Determine the (X, Y) coordinate at the center of the cell enclosing the given text.  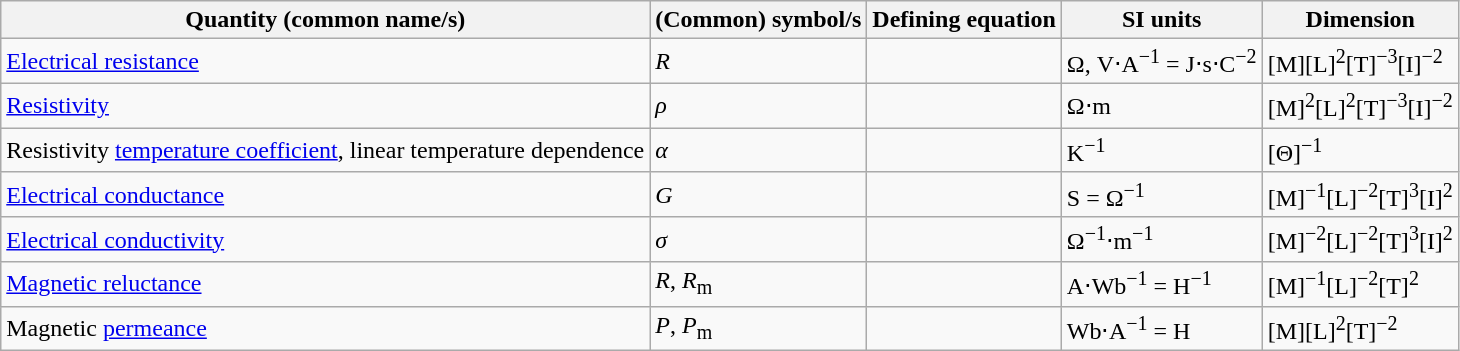
A⋅Wb−1 = H−1 (1162, 284)
SI units (1162, 20)
Electrical conductivity (326, 240)
Electrical conductance (326, 194)
R, Rm (758, 284)
R (758, 62)
S = Ω−1 (1162, 194)
[M]−1[L]−2[T]2 (1360, 284)
[M]−1[L]−2[T]3[I]2 (1360, 194)
Resistivity temperature coefficient, linear temperature dependence (326, 150)
G (758, 194)
Quantity (common name/s) (326, 20)
[M]2[L]2[T]−3[I]−2 (1360, 106)
σ (758, 240)
Electrical resistance (326, 62)
Dimension (1360, 20)
Magnetic reluctance (326, 284)
Wb⋅A−1 = H (1162, 328)
P, Pm (758, 328)
Ω⋅m (1162, 106)
[M]−2[L]−2[T]3[I]2 (1360, 240)
[Θ]−1 (1360, 150)
Ω−1⋅m−1 (1162, 240)
(Common) symbol/s (758, 20)
[M][L]2[T]−2 (1360, 328)
[M][L]2[T]−3[I]−2 (1360, 62)
Ω, V⋅A−1 = J⋅s⋅C−2 (1162, 62)
K−1 (1162, 150)
Defining equation (964, 20)
Magnetic permeance (326, 328)
ρ (758, 106)
α (758, 150)
Resistivity (326, 106)
